Determine the [X, Y] coordinate at the center of the cell enclosing the given text.  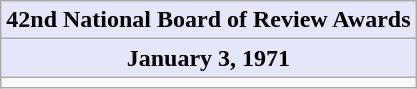
January 3, 1971 [208, 58]
42nd National Board of Review Awards [208, 20]
